For the text-containing cell, return its midpoint in [X, Y] coordinate format. 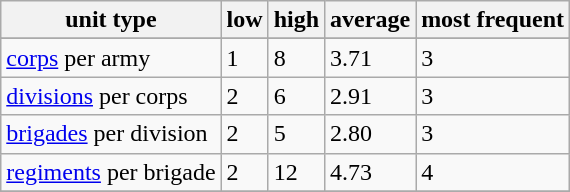
most frequent [493, 20]
5 [296, 134]
1 [244, 58]
regiments per brigade [111, 172]
12 [296, 172]
4.73 [370, 172]
6 [296, 96]
8 [296, 58]
corps per army [111, 58]
divisions per corps [111, 96]
low [244, 20]
2.80 [370, 134]
brigades per division [111, 134]
2.91 [370, 96]
average [370, 20]
unit type [111, 20]
4 [493, 172]
high [296, 20]
3.71 [370, 58]
